Determine the [x, y] coordinate at the center of the cell enclosing the given text.  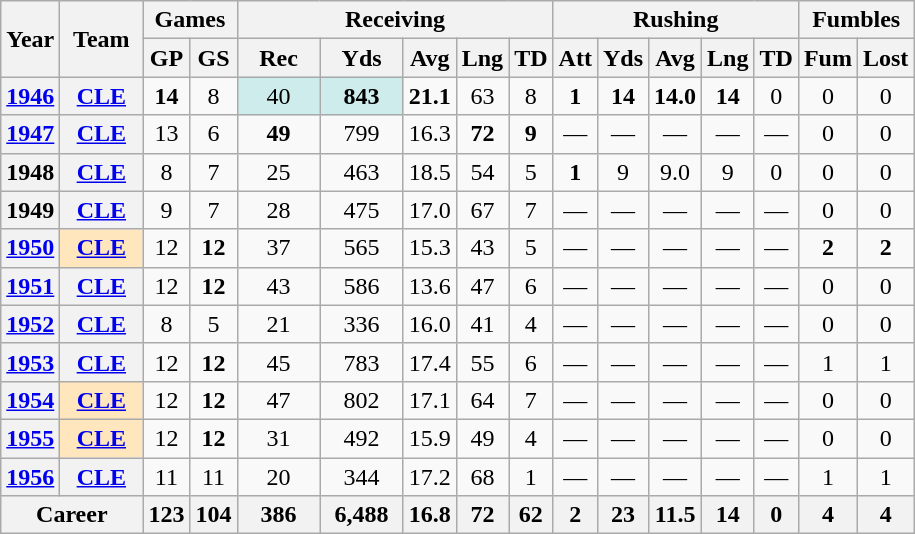
45 [278, 362]
783 [362, 362]
386 [278, 515]
68 [482, 477]
1956 [30, 477]
17.2 [430, 477]
843 [362, 96]
14.0 [676, 96]
GS [214, 58]
1948 [30, 172]
Fum [828, 58]
20 [278, 477]
41 [482, 324]
13.6 [430, 286]
Receiving [395, 20]
21 [278, 324]
63 [482, 96]
1953 [30, 362]
23 [622, 515]
54 [482, 172]
28 [278, 210]
1951 [30, 286]
Fumbles [856, 20]
17.0 [430, 210]
37 [278, 248]
GP [166, 58]
21.1 [430, 96]
Year [30, 39]
Att [575, 58]
1950 [30, 248]
475 [362, 210]
123 [166, 515]
13 [166, 134]
16.8 [430, 515]
586 [362, 286]
Lost [885, 58]
799 [362, 134]
104 [214, 515]
Career [72, 515]
1949 [30, 210]
40 [278, 96]
18.5 [430, 172]
463 [362, 172]
Rec [278, 58]
565 [362, 248]
67 [482, 210]
336 [362, 324]
17.1 [430, 400]
15.3 [430, 248]
64 [482, 400]
1946 [30, 96]
6,488 [362, 515]
9.0 [676, 172]
492 [362, 438]
25 [278, 172]
16.0 [430, 324]
11.5 [676, 515]
17.4 [430, 362]
1954 [30, 400]
802 [362, 400]
1955 [30, 438]
1947 [30, 134]
Rushing [676, 20]
1952 [30, 324]
344 [362, 477]
62 [531, 515]
31 [278, 438]
15.9 [430, 438]
Games [190, 20]
Team [102, 39]
16.3 [430, 134]
55 [482, 362]
